Extract the [x, y] coordinate from the center of the cell holding the provided text.  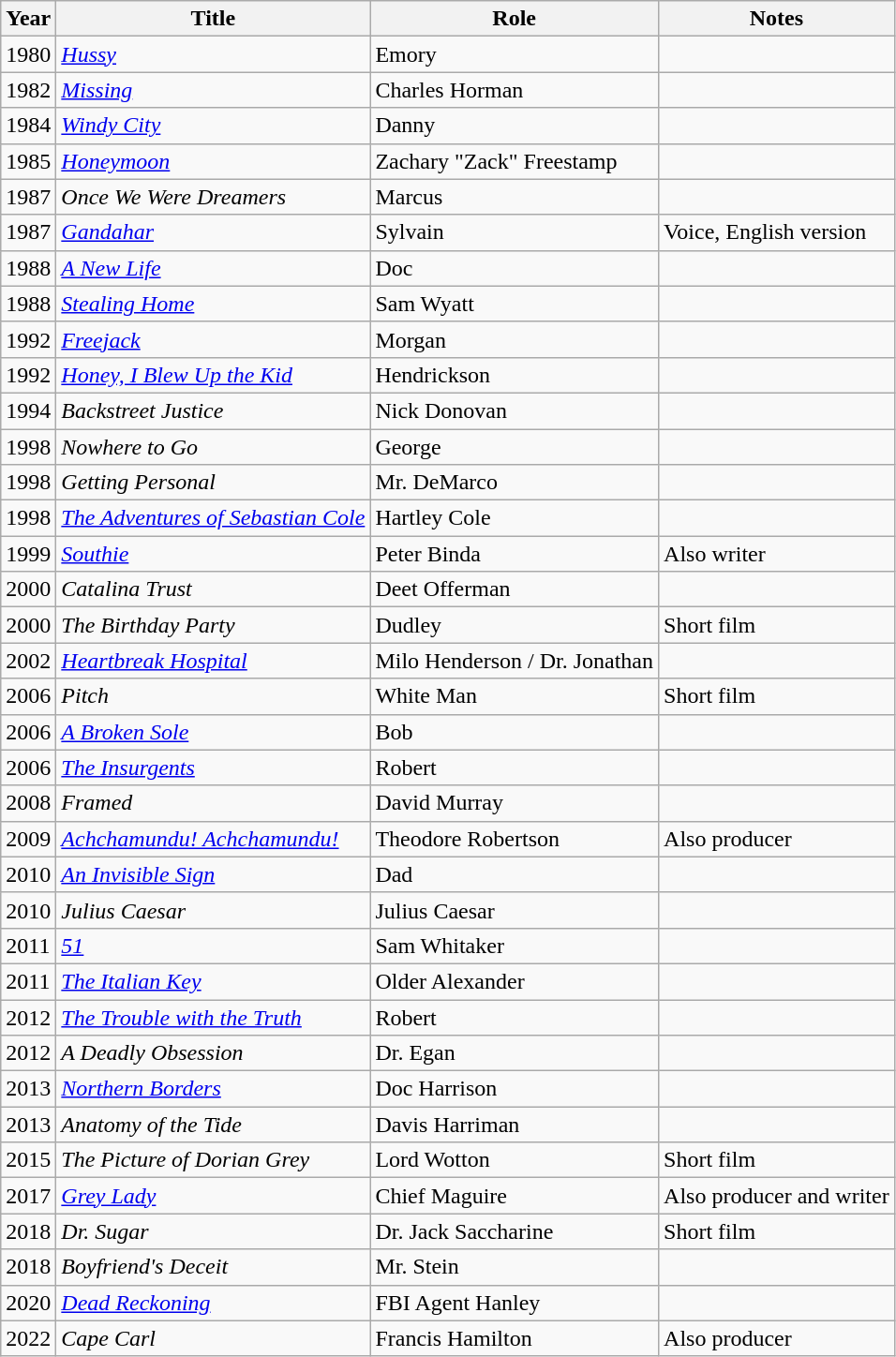
Dr. Egan [515, 1053]
Dad [515, 874]
Hussy [214, 54]
Pitch [214, 696]
Year [28, 19]
The Trouble with the Truth [214, 1017]
Honeymoon [214, 161]
2017 [28, 1196]
A Broken Sole [214, 732]
Deet Offerman [515, 589]
George [515, 447]
Role [515, 19]
Getting Personal [214, 483]
Heartbreak Hospital [214, 661]
Danny [515, 126]
The Adventures of Sebastian Cole [214, 518]
Dudley [515, 625]
2008 [28, 803]
2022 [28, 1338]
Hartley Cole [515, 518]
Boyfriend's Deceit [214, 1267]
1985 [28, 161]
The Italian Key [214, 981]
Freejack [214, 339]
Dr. Jack Saccharine [515, 1231]
The Birthday Party [214, 625]
Catalina Trust [214, 589]
Northern Borders [214, 1089]
1999 [28, 554]
Francis Hamilton [515, 1338]
Peter Binda [515, 554]
2020 [28, 1303]
White Man [515, 696]
Hendrickson [515, 375]
Gandahar [214, 232]
Dr. Sugar [214, 1231]
Backstreet Justice [214, 410]
Davis Harriman [515, 1125]
Zachary "Zack" Freestamp [515, 161]
Sam Whitaker [515, 946]
Marcus [515, 197]
Doc [515, 268]
Dead Reckoning [214, 1303]
Anatomy of the Tide [214, 1125]
The Picture of Dorian Grey [214, 1160]
An Invisible Sign [214, 874]
Stealing Home [214, 304]
Also writer [777, 554]
1980 [28, 54]
Voice, English version [777, 232]
Cape Carl [214, 1338]
Older Alexander [515, 981]
51 [214, 946]
Notes [777, 19]
Sam Wyatt [515, 304]
2002 [28, 661]
Chief Maguire [515, 1196]
Morgan [515, 339]
Once We Were Dreamers [214, 197]
Bob [515, 732]
Charles Horman [515, 90]
Southie [214, 554]
Lord Wotton [515, 1160]
Also producer and writer [777, 1196]
Achchamundu! Achchamundu! [214, 839]
FBI Agent Hanley [515, 1303]
2009 [28, 839]
A New Life [214, 268]
Nick Donovan [515, 410]
Title [214, 19]
Mr. DeMarco [515, 483]
1984 [28, 126]
Framed [214, 803]
Nowhere to Go [214, 447]
Mr. Stein [515, 1267]
1982 [28, 90]
1994 [28, 410]
Grey Lady [214, 1196]
Milo Henderson / Dr. Jonathan [515, 661]
2015 [28, 1160]
Doc Harrison [515, 1089]
Theodore Robertson [515, 839]
David Murray [515, 803]
Honey, I Blew Up the Kid [214, 375]
The Insurgents [214, 768]
Missing [214, 90]
Emory [515, 54]
Sylvain [515, 232]
A Deadly Obsession [214, 1053]
Windy City [214, 126]
